Capture the cell that displays the provided text and extract its (X, Y) central coordinate. 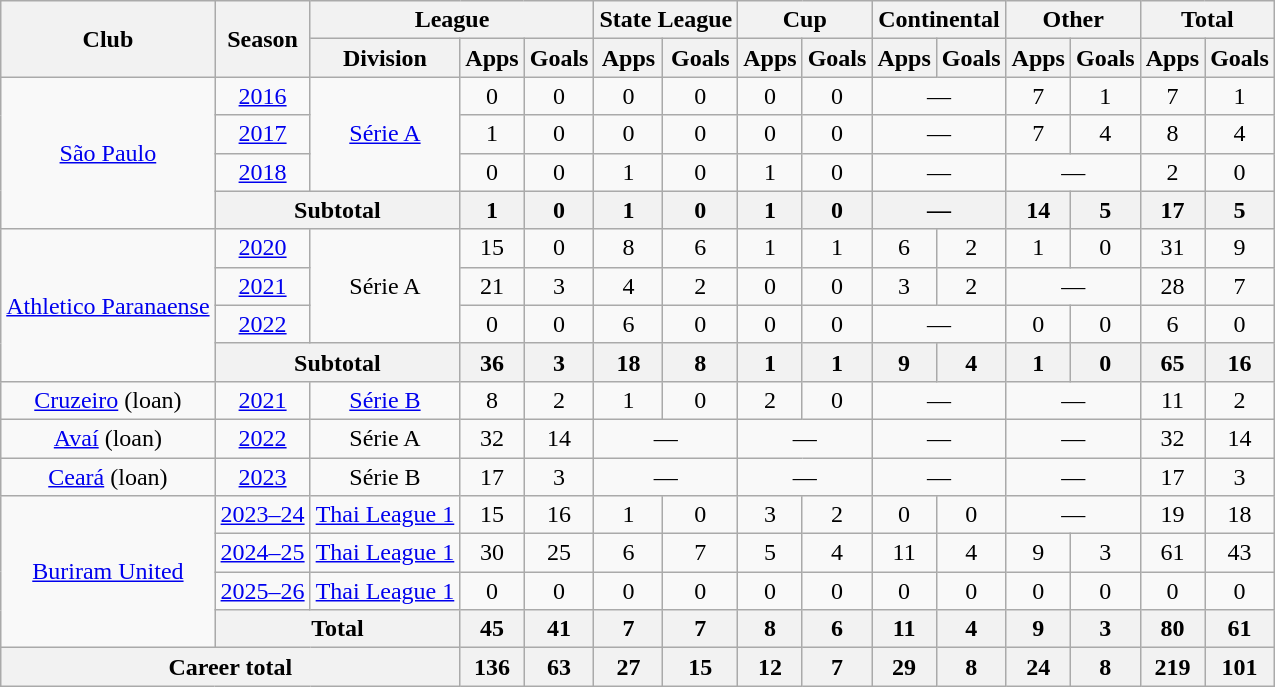
2020 (262, 248)
19 (1172, 515)
Ceará (loan) (108, 477)
Division (385, 58)
Other (1073, 20)
219 (1172, 667)
24 (1038, 667)
2023 (262, 477)
65 (1172, 362)
2016 (262, 96)
Continental (939, 20)
Season (262, 39)
27 (628, 667)
136 (492, 667)
41 (559, 629)
29 (904, 667)
45 (492, 629)
Buriram United (108, 572)
Career total (230, 667)
2017 (262, 134)
43 (1240, 553)
25 (559, 553)
31 (1172, 248)
State League (666, 20)
30 (492, 553)
28 (1172, 286)
2018 (262, 172)
2023–24 (262, 515)
Athletico Paranaense (108, 305)
Cup (805, 20)
21 (492, 286)
12 (770, 667)
League (452, 20)
80 (1172, 629)
36 (492, 362)
Cruzeiro (loan) (108, 400)
2025–26 (262, 591)
63 (559, 667)
Club (108, 39)
São Paulo (108, 153)
Avaí (loan) (108, 438)
2024–25 (262, 553)
101 (1240, 667)
